Determine the (X, Y) coordinate at the center of the cell enclosing the given text.  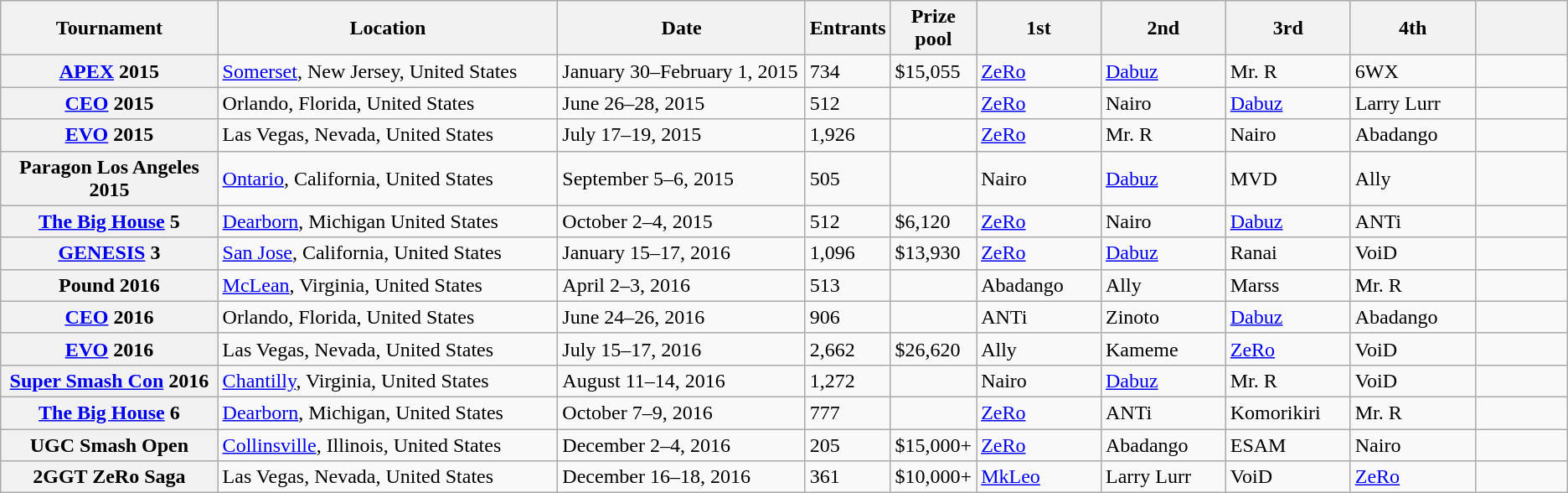
UGC Smash Open (109, 445)
Somerset, New Jersey, United States (388, 71)
Kameme (1163, 349)
January 15–17, 2016 (682, 253)
October 2–4, 2015 (682, 221)
CEO 2015 (109, 103)
Marss (1288, 285)
Komorikiri (1288, 413)
April 2–3, 2016 (682, 285)
CEO 2016 (109, 317)
MkLeo (1039, 477)
July 15–17, 2016 (682, 349)
$26,620 (933, 349)
Zinoto (1163, 317)
6WX (1412, 71)
December 2–4, 2016 (682, 445)
June 24–26, 2016 (682, 317)
2GGT ZeRo Saga (109, 477)
$6,120 (933, 221)
MVD (1288, 178)
September 5–6, 2015 (682, 178)
July 17–19, 2015 (682, 135)
GENESIS 3 (109, 253)
$13,930 (933, 253)
Super Smash Con 2016 (109, 381)
1,272 (848, 381)
Dearborn, Michigan United States (388, 221)
October 7–9, 2016 (682, 413)
San Jose, California, United States (388, 253)
The Big House 6 (109, 413)
$15,000+ (933, 445)
906 (848, 317)
Collinsville, Illinois, United States (388, 445)
June 26–28, 2015 (682, 103)
513 (848, 285)
January 30–February 1, 2015 (682, 71)
1,926 (848, 135)
777 (848, 413)
Chantilly, Virginia, United States (388, 381)
Date (682, 29)
Tournament (109, 29)
2,662 (848, 349)
Pound 2016 (109, 285)
ESAM (1288, 445)
August 11–14, 2016 (682, 381)
Ontario, California, United States (388, 178)
December 16–18, 2016 (682, 477)
Location (388, 29)
3rd (1288, 29)
APEX 2015 (109, 71)
$15,055 (933, 71)
The Big House 5 (109, 221)
EVO 2015 (109, 135)
361 (848, 477)
505 (848, 178)
Entrants (848, 29)
Dearborn, Michigan, United States (388, 413)
205 (848, 445)
Ranai (1288, 253)
EVO 2016 (109, 349)
1st (1039, 29)
2nd (1163, 29)
4th (1412, 29)
McLean, Virginia, United States (388, 285)
$10,000+ (933, 477)
Paragon Los Angeles 2015 (109, 178)
Prize pool (933, 29)
734 (848, 71)
1,096 (848, 253)
